Output the [x, y] coordinate of the center of the cell containing the given text.  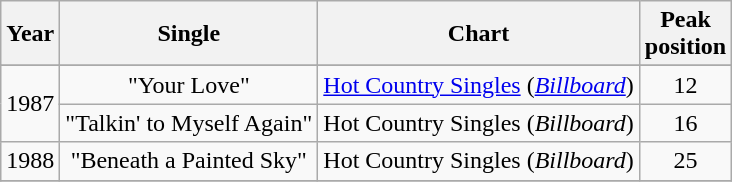
Peakposition [685, 34]
1987 [30, 104]
Year [30, 34]
1988 [30, 161]
Chart [479, 34]
16 [685, 123]
"Beneath a Painted Sky" [189, 161]
"Talkin' to Myself Again" [189, 123]
12 [685, 85]
Single [189, 34]
25 [685, 161]
"Your Love" [189, 85]
